Pinpoint the cell where the given text exists, returning its (X, Y) midpoint coordinate. 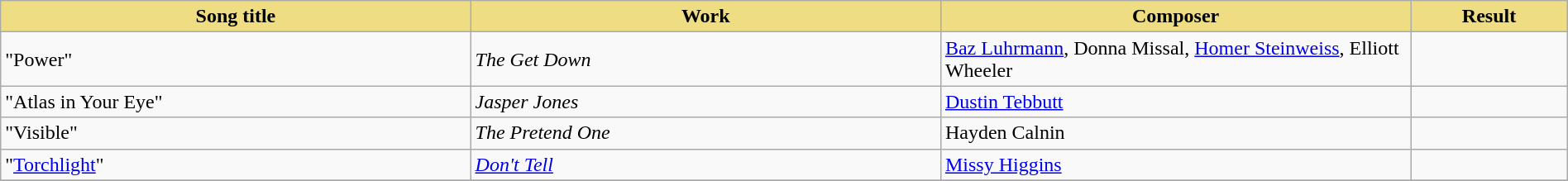
Result (1489, 17)
"Atlas in Your Eye" (236, 102)
"Visible" (236, 133)
Hayden Calnin (1175, 133)
Work (705, 17)
Dustin Tebbutt (1175, 102)
Composer (1175, 17)
Jasper Jones (705, 102)
Song title (236, 17)
Don't Tell (705, 164)
The Get Down (705, 60)
Baz Luhrmann, Donna Missal, Homer Steinweiss, Elliott Wheeler (1175, 60)
The Pretend One (705, 133)
Missy Higgins (1175, 164)
"Torchlight" (236, 164)
"Power" (236, 60)
